Provide the (X, Y) coordinate of the cell's center where the given text is located.  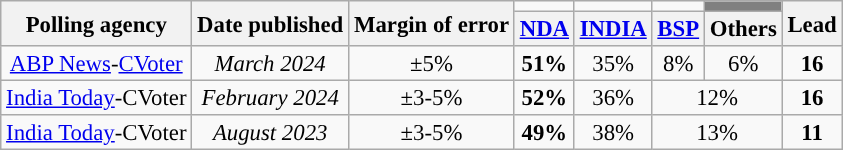
August 2023 (270, 132)
12% (717, 98)
INDIA (613, 30)
13% (717, 132)
49% (544, 132)
±5% (432, 64)
51% (544, 64)
6% (743, 64)
36% (613, 98)
March 2024 (270, 64)
Margin of error (432, 24)
Polling agency (96, 24)
38% (613, 132)
35% (613, 64)
52% (544, 98)
Others (743, 30)
8% (678, 64)
Date published (270, 24)
ABP News-CVoter (96, 64)
NDA (544, 30)
11 (812, 132)
Lead (812, 24)
February 2024 (270, 98)
BSP (678, 30)
